Detect which cell encompasses the target text, then output its (X, Y) center coordinate. 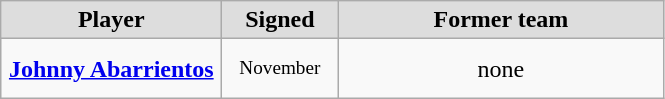
Signed (280, 20)
Former team (501, 20)
Player (112, 20)
none (501, 69)
Johnny Abarrientos (112, 69)
November (280, 69)
